Scan for the cell matching the given text and deliver its [X, Y] coordinate at center. 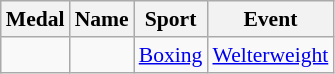
Sport [171, 19]
Medal [36, 19]
Event [270, 19]
Boxing [171, 55]
Name [102, 19]
Welterweight [270, 55]
